Determine the [X, Y] coordinate at the center of the cell enclosing the given text.  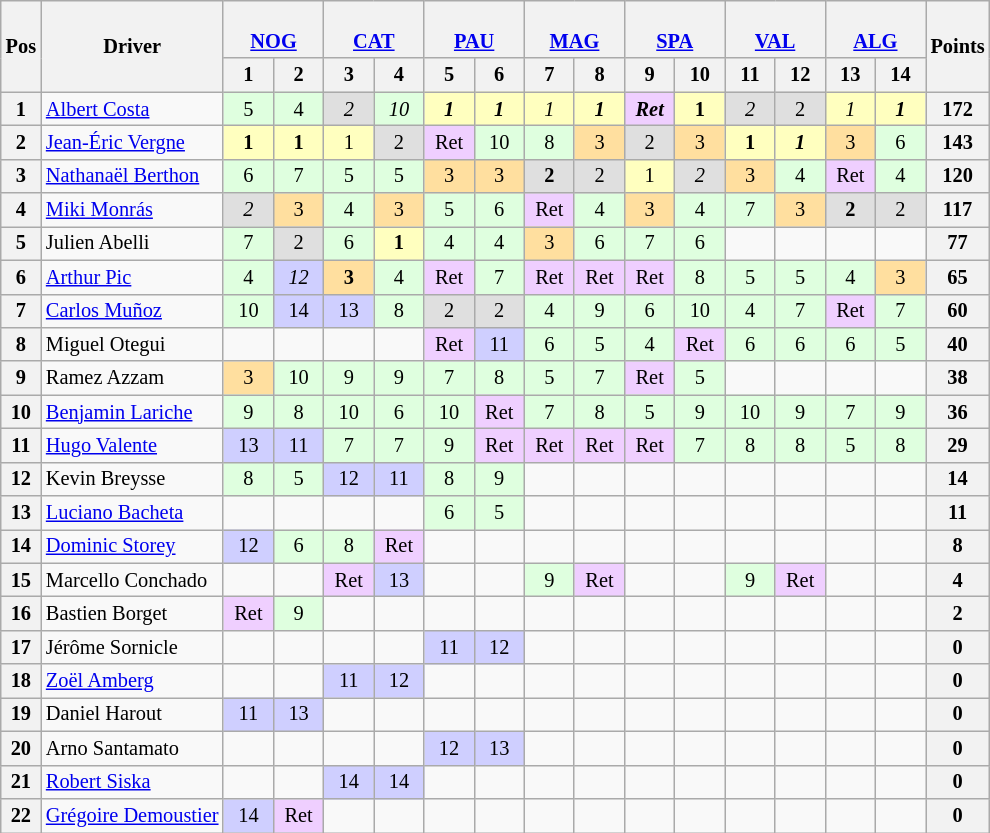
Robert Siska [132, 782]
Kevin Breysse [132, 479]
Daniel Harout [132, 714]
65 [958, 277]
Julien Abelli [132, 243]
VAL [775, 29]
60 [958, 311]
Marcello Conchado [132, 580]
77 [958, 243]
20 [21, 748]
22 [21, 815]
Benjamin Lariche [132, 412]
18 [21, 681]
Arthur Pic [132, 277]
Points [958, 46]
36 [958, 412]
16 [21, 613]
Miki Monrás [132, 210]
Ramez Azzam [132, 378]
Hugo Valente [132, 445]
Nathanaël Berthon [132, 176]
117 [958, 210]
172 [958, 109]
120 [958, 176]
Dominic Storey [132, 546]
Bastien Borget [132, 613]
Carlos Muñoz [132, 311]
Zoël Amberg [132, 681]
Driver [132, 46]
19 [21, 714]
NOG [273, 29]
Jérôme Sornicle [132, 647]
Jean-Éric Vergne [132, 142]
CAT [374, 29]
21 [21, 782]
Arno Santamato [132, 748]
143 [958, 142]
17 [21, 647]
SPA [675, 29]
29 [958, 445]
Pos [21, 46]
ALG [875, 29]
Grégoire Demoustier [132, 815]
Luciano Bacheta [132, 513]
15 [21, 580]
38 [958, 378]
MAG [574, 29]
40 [958, 344]
PAU [474, 29]
Miguel Otegui [132, 344]
Albert Costa [132, 109]
